Provide the [x, y] coordinate of the cell's center where the given text is located.  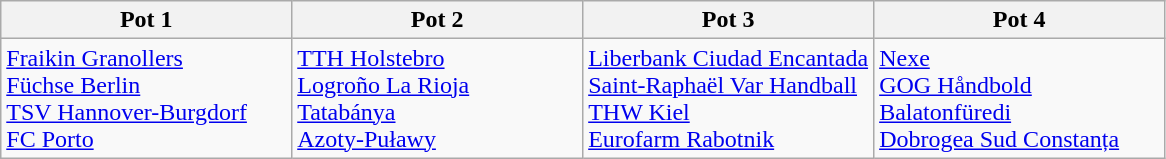
Pot 3 [728, 20]
Nexe GOG Håndbold Balatonfüredi Dobrogea Sud Constanța [1020, 98]
Liberbank Ciudad Encantada Saint-Raphaël Var Handball THW Kiel Eurofarm Rabotnik [728, 98]
Pot 1 [146, 20]
Pot 4 [1020, 20]
Pot 2 [438, 20]
Fraikin Granollers Füchse Berlin TSV Hannover-Burgdorf FC Porto [146, 98]
TTH Holstebro Logroño La Rioja Tatabánya Azoty-Puławy [438, 98]
